For the text-containing cell, return its midpoint in (x, y) coordinate format. 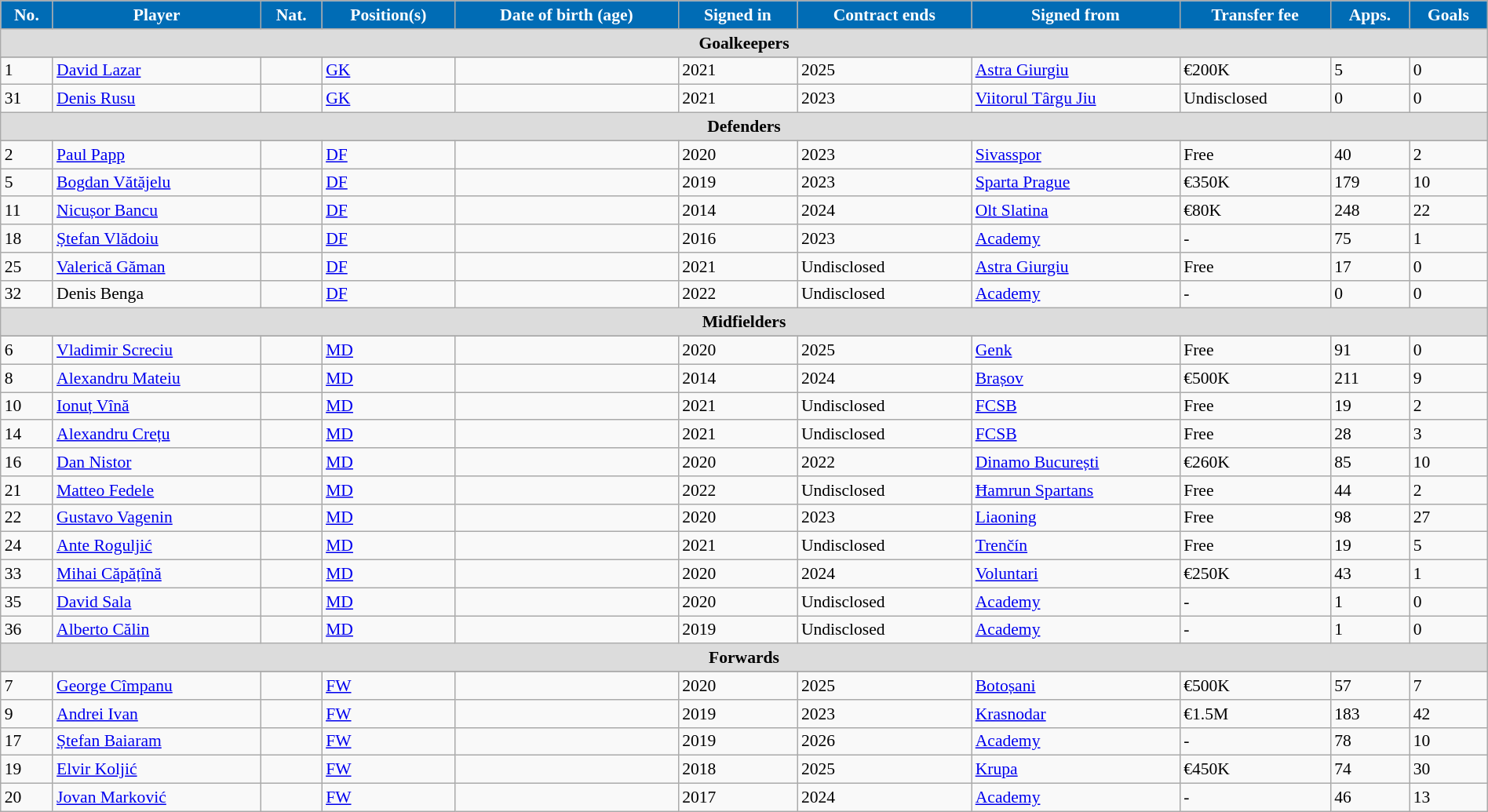
44 (1369, 490)
2017 (738, 798)
Ħamrun Spartans (1075, 490)
Andrei Ivan (157, 714)
Signed in (738, 15)
Forwards (744, 658)
Dinamo București (1075, 462)
Ionuț Vînă (157, 406)
6 (27, 351)
No. (27, 15)
183 (1369, 714)
Krupa (1075, 770)
Denis Rusu (157, 99)
Ștefan Baiaram (157, 741)
Liaoning (1075, 518)
Position(s) (388, 15)
Paul Papp (157, 155)
25 (27, 267)
€450K (1255, 770)
Genk (1075, 351)
21 (27, 490)
211 (1369, 378)
Goalkeepers (744, 43)
Brașov (1075, 378)
Viitorul Târgu Jiu (1075, 99)
28 (1369, 435)
Trenčín (1075, 546)
14 (27, 435)
Olt Slatina (1075, 211)
2026 (884, 741)
42 (1449, 714)
David Lazar (157, 71)
32 (27, 294)
Alberto Călin (157, 630)
75 (1369, 239)
Dan Nistor (157, 462)
Vladimir Screciu (157, 351)
Krasnodar (1075, 714)
179 (1369, 183)
16 (27, 462)
11 (27, 211)
Jovan Marković (157, 798)
Transfer fee (1255, 15)
8 (27, 378)
24 (27, 546)
98 (1369, 518)
27 (1449, 518)
€200K (1255, 71)
Date of birth (age) (567, 15)
Botoșani (1075, 686)
57 (1369, 686)
Ștefan Vlădoiu (157, 239)
Bogdan Vătăjelu (157, 183)
Denis Benga (157, 294)
€80K (1255, 211)
€350K (1255, 183)
Apps. (1369, 15)
€260K (1255, 462)
Valerică Găman (157, 267)
36 (27, 630)
Sivasspor (1075, 155)
Voluntari (1075, 574)
Elvir Koljić (157, 770)
35 (27, 602)
Alexandru Crețu (157, 435)
George Cîmpanu (157, 686)
2018 (738, 770)
Signed from (1075, 15)
Nat. (291, 15)
18 (27, 239)
Sparta Prague (1075, 183)
€250K (1255, 574)
Midfielders (744, 322)
91 (1369, 351)
Defenders (744, 127)
3 (1449, 435)
Alexandru Mateiu (157, 378)
2016 (738, 239)
David Sala (157, 602)
Player (157, 15)
20 (27, 798)
Goals (1449, 15)
Matteo Fedele (157, 490)
46 (1369, 798)
€1.5M (1255, 714)
33 (27, 574)
31 (27, 99)
85 (1369, 462)
43 (1369, 574)
Gustavo Vagenin (157, 518)
248 (1369, 211)
Ante Roguljić (157, 546)
74 (1369, 770)
Nicușor Bancu (157, 211)
40 (1369, 155)
30 (1449, 770)
78 (1369, 741)
13 (1449, 798)
Contract ends (884, 15)
Mihai Căpățînă (157, 574)
